Output the [x, y] coordinate of the center of the cell containing the given text.  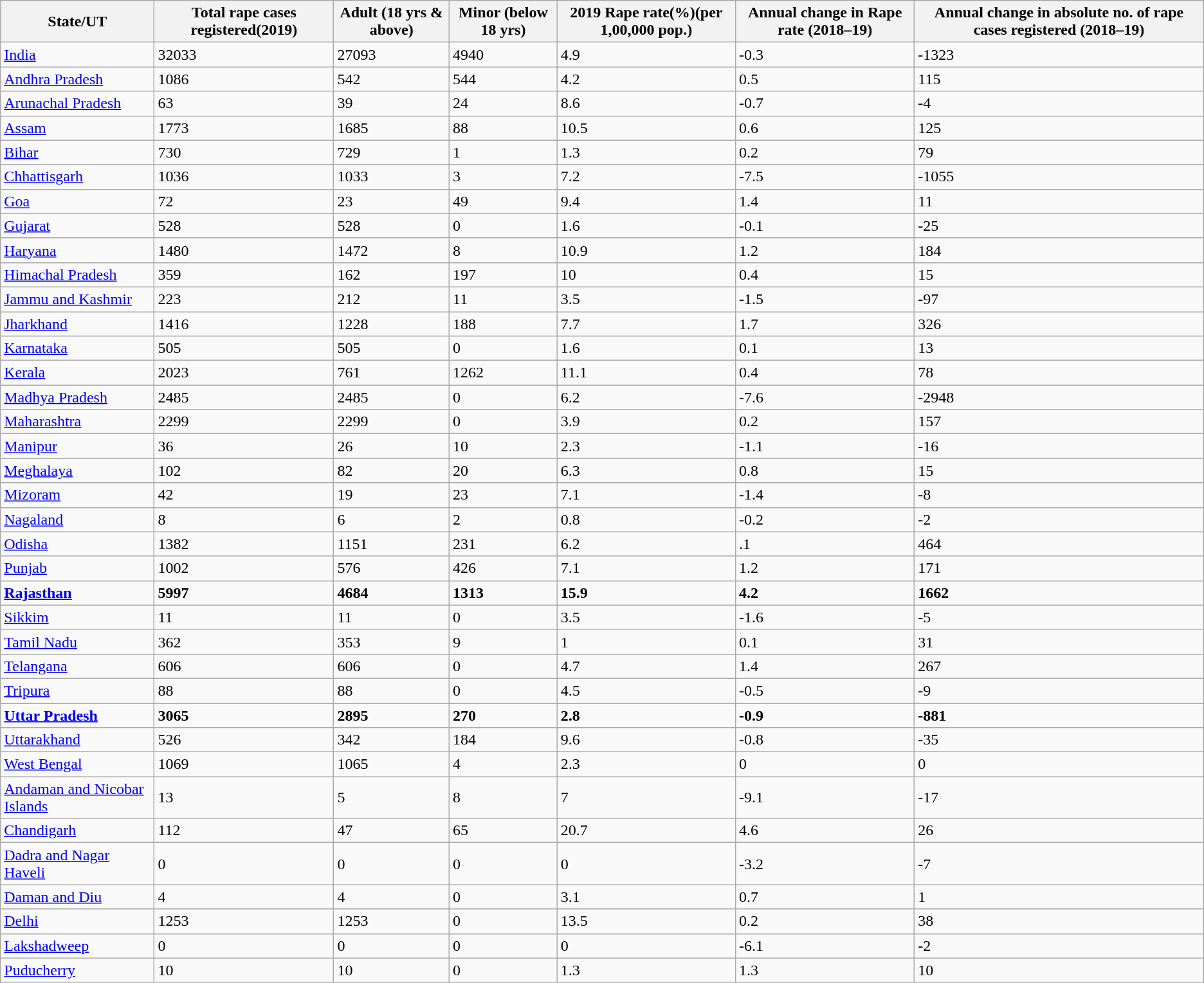
-8 [1059, 495]
20.7 [646, 831]
13.5 [646, 921]
353 [392, 642]
Tamil Nadu [77, 642]
Telangana [77, 666]
31 [1059, 642]
-0.7 [825, 104]
1382 [244, 544]
Chhattisgarh [77, 177]
Arunachal Pradesh [77, 104]
9 [504, 642]
1.7 [825, 323]
Adult (18 yrs & above) [392, 22]
9.6 [646, 740]
-0.3 [825, 55]
79 [1059, 152]
2 [504, 519]
32033 [244, 55]
Andaman and Nicobar Islands [77, 797]
-1.6 [825, 617]
Delhi [77, 921]
-16 [1059, 446]
1086 [244, 79]
6.3 [646, 471]
4684 [392, 593]
188 [504, 323]
8.6 [646, 104]
2019 Rape rate(%)(per 1,00,000 pop.) [646, 22]
223 [244, 299]
1773 [244, 128]
10.5 [646, 128]
78 [1059, 373]
-0.5 [825, 690]
Tripura [77, 690]
464 [1059, 544]
270 [504, 716]
Madhya Pradesh [77, 397]
267 [1059, 666]
112 [244, 831]
Lakshadweep [77, 946]
Rajasthan [77, 593]
-0.9 [825, 716]
5 [392, 797]
42 [244, 495]
Meghalaya [77, 471]
-1323 [1059, 55]
Bihar [77, 152]
11.1 [646, 373]
47 [392, 831]
-7.6 [825, 397]
10.9 [646, 250]
Sikkim [77, 617]
3.9 [646, 422]
102 [244, 471]
Annual change in Rape rate (2018–19) [825, 22]
0.6 [825, 128]
-35 [1059, 740]
1069 [244, 764]
24 [504, 104]
0.5 [825, 79]
4.7 [646, 666]
Andhra Pradesh [77, 79]
-3.2 [825, 864]
Gujarat [77, 226]
Jammu and Kashmir [77, 299]
72 [244, 201]
4.9 [646, 55]
-0.8 [825, 740]
1662 [1059, 593]
-1.1 [825, 446]
1151 [392, 544]
49 [504, 201]
761 [392, 373]
157 [1059, 422]
-6.1 [825, 946]
39 [392, 104]
Himachal Pradesh [77, 275]
20 [504, 471]
Chandigarh [77, 831]
-9 [1059, 690]
Uttarakhand [77, 740]
Karnataka [77, 348]
State/UT [77, 22]
526 [244, 740]
2895 [392, 716]
1685 [392, 128]
-1.4 [825, 495]
1472 [392, 250]
Manipur [77, 446]
1033 [392, 177]
Mizoram [77, 495]
Maharashtra [77, 422]
Haryana [77, 250]
426 [504, 568]
-7.5 [825, 177]
4.5 [646, 690]
2023 [244, 373]
Dadra and Nagar Haveli [77, 864]
5997 [244, 593]
7.7 [646, 323]
-5 [1059, 617]
1228 [392, 323]
-4 [1059, 104]
125 [1059, 128]
171 [1059, 568]
Puducherry [77, 970]
-0.2 [825, 519]
162 [392, 275]
197 [504, 275]
-0.1 [825, 226]
Goa [77, 201]
1416 [244, 323]
.1 [825, 544]
4940 [504, 55]
3065 [244, 716]
-9.1 [825, 797]
576 [392, 568]
Assam [77, 128]
544 [504, 79]
7.2 [646, 177]
36 [244, 446]
342 [392, 740]
1313 [504, 593]
1262 [504, 373]
-25 [1059, 226]
1036 [244, 177]
Punjab [77, 568]
38 [1059, 921]
-97 [1059, 299]
326 [1059, 323]
82 [392, 471]
-1055 [1059, 177]
730 [244, 152]
1480 [244, 250]
3.1 [646, 897]
7 [646, 797]
359 [244, 275]
Annual change in absolute no. of rape cases registered (2018–19) [1059, 22]
West Bengal [77, 764]
-2948 [1059, 397]
115 [1059, 79]
Daman and Diu [77, 897]
3 [504, 177]
362 [244, 642]
231 [504, 544]
212 [392, 299]
Uttar Pradesh [77, 716]
65 [504, 831]
542 [392, 79]
729 [392, 152]
-17 [1059, 797]
15.9 [646, 593]
Minor (below 18 yrs) [504, 22]
6 [392, 519]
Odisha [77, 544]
0.7 [825, 897]
27093 [392, 55]
Nagaland [77, 519]
19 [392, 495]
1002 [244, 568]
Total rape cases registered(2019) [244, 22]
1065 [392, 764]
63 [244, 104]
India [77, 55]
Jharkhand [77, 323]
9.4 [646, 201]
Kerala [77, 373]
2.8 [646, 716]
4.6 [825, 831]
-881 [1059, 716]
-7 [1059, 864]
-1.5 [825, 299]
